Scan for the cell matching the given text and deliver its (x, y) coordinate at center. 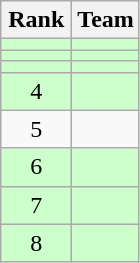
8 (36, 243)
Team (106, 20)
Rank (36, 20)
5 (36, 129)
4 (36, 91)
7 (36, 205)
6 (36, 167)
